Locate the cell with the specified text and output its (X, Y) center coordinate. 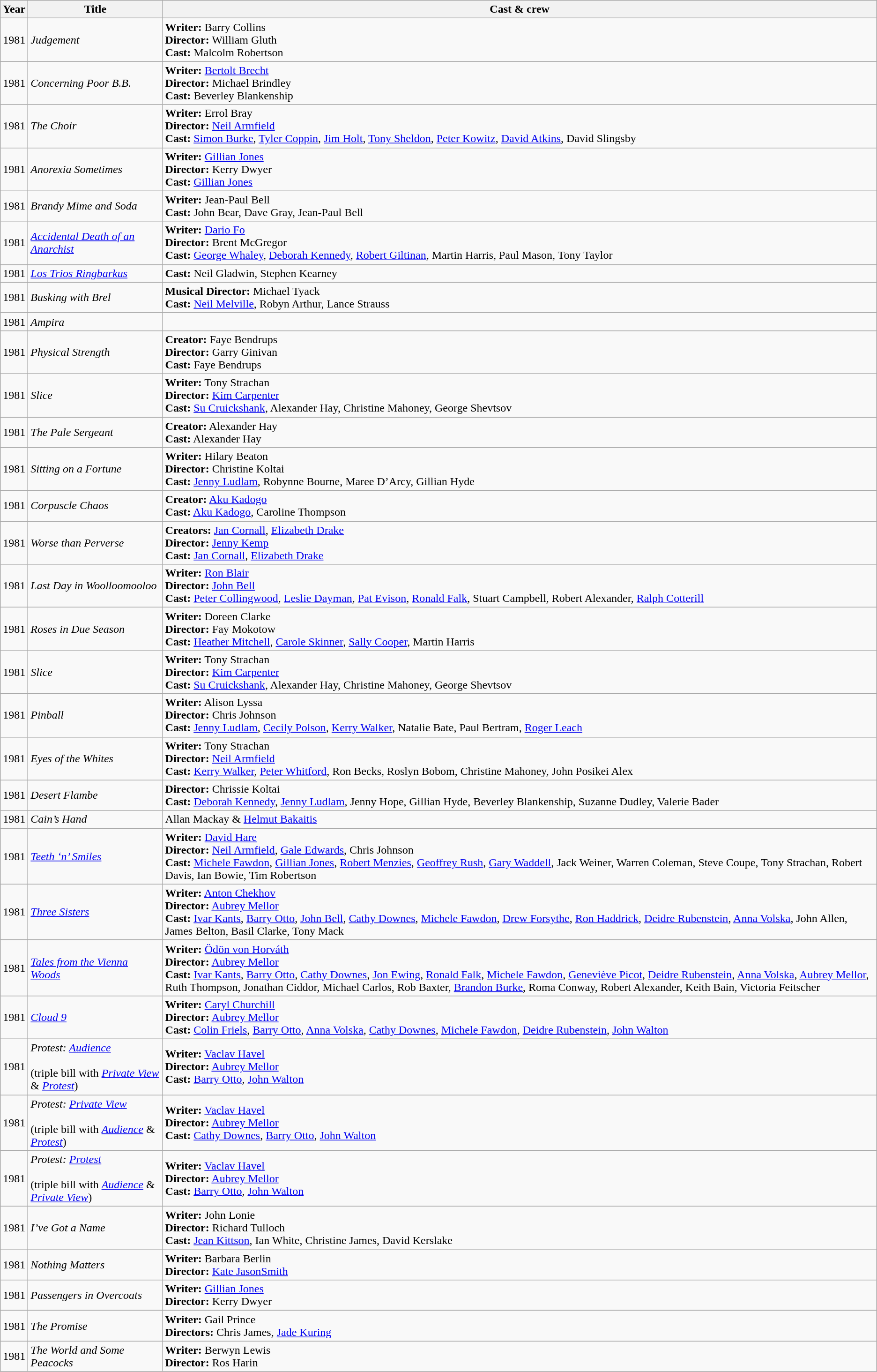
I’ve Got a Name (96, 1228)
Writer: Bertolt BrechtDirector: Michael BrindleyCast: Beverley Blankenship (520, 83)
Writer: Berwyn LewisDirector: Ros Harin (520, 1357)
Cain’s Hand (96, 819)
Writer: John LonieDirector: Richard TullochCast: Jean Kittson, Ian White, Christine James, David Kerslake (520, 1228)
Brandy Mime and Soda (96, 206)
Three Sisters (96, 912)
Tales from the Vienna Woods (96, 967)
Writer: Gillian JonesDirector: Kerry Dwyer (520, 1296)
Pinball (96, 715)
Creator: Aku KadogoCast: Aku Kadogo, Caroline Thompson (520, 506)
Director: Chrissie KoltaiCast: Deborah Kennedy, Jenny Ludlam, Jenny Hope, Gillian Hyde, Beverley Blankenship, Suzanne Dudley, Valerie Bader (520, 795)
Allan Mackay & Helmut Bakaitis (520, 819)
Writer: Gail PrinceDirectors: Chris James, Jade Kuring (520, 1326)
Creator: Alexander HayCast: Alexander Hay (520, 432)
Writer: Dario FoDirector: Brent McGregorCast: George Whaley, Deborah Kennedy, Robert Giltinan, Martin Harris, Paul Mason, Tony Taylor (520, 243)
Roses in Due Season (96, 629)
Desert Flambe (96, 795)
Title (96, 9)
Writer: Gillian JonesDirector: Kerry DwyerCast: Gillian Jones (520, 169)
Musical Director: Michael TyackCast: Neil Melville, Robyn Arthur, Lance Strauss (520, 297)
Cloud 9 (96, 1017)
Accidental Death of an Anarchist (96, 243)
Writer: Barry CollinsDirector: William GluthCast: Malcolm Robertson (520, 40)
Creator: Faye BendrupsDirector: Garry GinivanCast: Faye Bendrups (520, 352)
The Promise (96, 1326)
Year (14, 9)
Ampira (96, 322)
Writer: Vaclav HavelDirector: Aubrey MellorCast: Cathy Downes, Barry Otto, John Walton (520, 1123)
Creators: Jan Cornall, Elizabeth DrakeDirector: Jenny KempCast: Jan Cornall, Elizabeth Drake (520, 543)
Writer: Tony StrachanDirector: Neil ArmfieldCast: Kerry Walker, Peter Whitford, Ron Becks, Roslyn Bobom, Christine Mahoney, John Posikei Alex (520, 758)
Corpuscle Chaos (96, 506)
Sitting on a Fortune (96, 469)
Anorexia Sometimes (96, 169)
Concerning Poor B.B. (96, 83)
Writer: Hilary BeatonDirector: Christine KoltaiCast: Jenny Ludlam, Robynne Bourne, Maree D’Arcy, Gillian Hyde (520, 469)
Last Day in Woolloomooloo (96, 586)
Protest: Protest(triple bill with Audience & Private View) (96, 1178)
Writer: Errol BrayDirector: Neil ArmfieldCast: Simon Burke, Tyler Coppin, Jim Holt, Tony Sheldon, Peter Kowitz, David Atkins, David Slingsby (520, 126)
The Pale Sergeant (96, 432)
Busking with Brel (96, 297)
Passengers in Overcoats (96, 1296)
Protest: Private View(triple bill with Audience & Protest) (96, 1123)
Writer: Barbara BerlinDirector: Kate JasonSmith (520, 1265)
Nothing Matters (96, 1265)
Judgement (96, 40)
The Choir (96, 126)
Writer: Jean-Paul BellCast: John Bear, Dave Gray, Jean-Paul Bell (520, 206)
Cast & crew (520, 9)
Writer: Doreen ClarkeDirector: Fay MokotowCast: Heather Mitchell, Carole Skinner, Sally Cooper, Martin Harris (520, 629)
The World and Some Peacocks (96, 1357)
Eyes of the Whites (96, 758)
Protest: Audience(triple bill with Private View & Protest) (96, 1067)
Physical Strength (96, 352)
Writer: Alison LyssaDirector: Chris JohnsonCast: Jenny Ludlam, Cecily Polson, Kerry Walker, Natalie Bate, Paul Bertram, Roger Leach (520, 715)
Worse than Perverse (96, 543)
Teeth ‘n’ Smiles (96, 856)
Los Trios Ringbarkus (96, 273)
Cast: Neil Gladwin, Stephen Kearney (520, 273)
